Search for the cell housing the specified text and yield its [x, y] center coordinate. 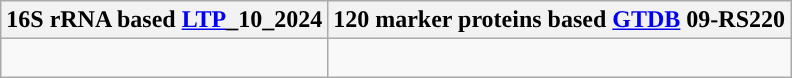
120 marker proteins based GTDB 09-RS220 [560, 20]
16S rRNA based LTP_10_2024 [164, 20]
